Determine the [x, y] coordinate at the center of the cell enclosing the given text.  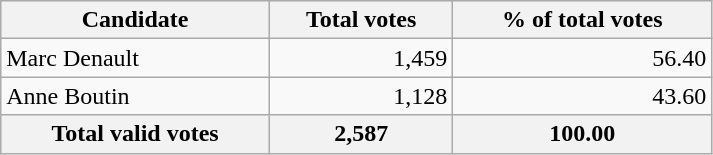
% of total votes [582, 20]
Marc Denault [136, 58]
56.40 [582, 58]
Total valid votes [136, 134]
Anne Boutin [136, 96]
1,459 [360, 58]
2,587 [360, 134]
Total votes [360, 20]
43.60 [582, 96]
100.00 [582, 134]
1,128 [360, 96]
Candidate [136, 20]
